Scan for the cell matching the given text and deliver its (X, Y) coordinate at center. 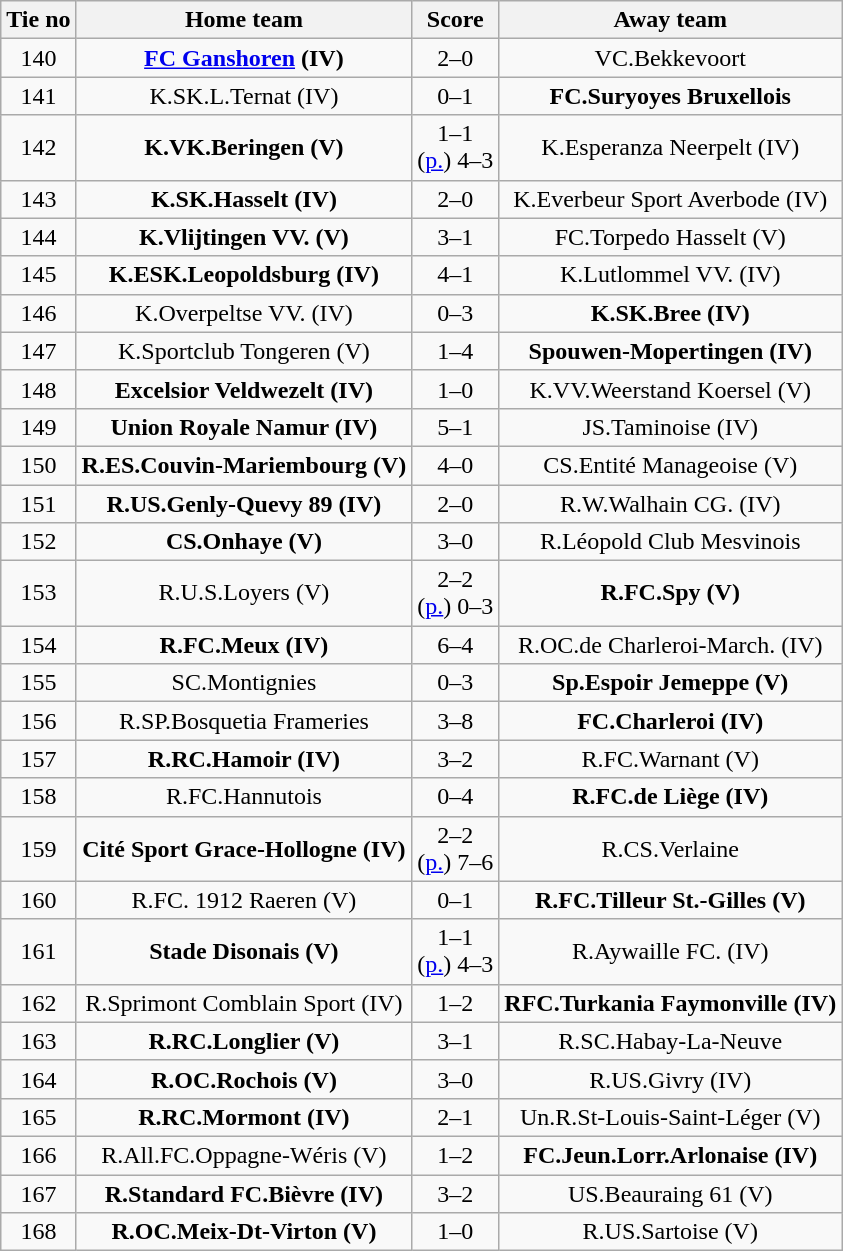
R.SP.Bosquetia Frameries (244, 721)
Sp.Espoir Jemeppe (V) (670, 683)
159 (38, 848)
Home team (244, 20)
K.SK.L.Ternat (IV) (244, 96)
R.RC.Hamoir (IV) (244, 759)
167 (38, 1193)
K.Everbeur Sport Averbode (IV) (670, 199)
164 (38, 1079)
143 (38, 199)
K.VV.Weerstand Koersel (V) (670, 389)
FC.Charleroi (IV) (670, 721)
0–4 (456, 797)
R.FC. 1912 Raeren (V) (244, 900)
R.RC.Longlier (V) (244, 1041)
155 (38, 683)
FC Ganshoren (IV) (244, 58)
Tie no (38, 20)
3–8 (456, 721)
R.OC.Rochois (V) (244, 1079)
R.SC.Habay-La-Neuve (670, 1041)
Excelsior Veldwezelt (IV) (244, 389)
R.Léopold Club Mesvinois (670, 542)
K.Vlijtingen VV. (V) (244, 237)
Un.R.St-Louis-Saint-Léger (V) (670, 1117)
160 (38, 900)
FC.Suryoyes Bruxellois (670, 96)
168 (38, 1232)
R.U.S.Loyers (V) (244, 594)
R.Aywaille FC. (IV) (670, 952)
K.Lutlommel VV. (IV) (670, 275)
158 (38, 797)
R.ES.Couvin-Mariembourg (V) (244, 465)
K.SK.Hasselt (IV) (244, 199)
K.Overpeltse VV. (IV) (244, 313)
147 (38, 351)
Stade Disonais (V) (244, 952)
144 (38, 237)
R.FC.Spy (V) (670, 594)
R.FC.Meux (IV) (244, 645)
R.Sprimont Comblain Sport (IV) (244, 1003)
R.OC.Meix-Dt-Virton (V) (244, 1232)
2–2(p.) 7–6 (456, 848)
163 (38, 1041)
CS.Entité Manageoise (V) (670, 465)
151 (38, 503)
US.Beauraing 61 (V) (670, 1193)
156 (38, 721)
148 (38, 389)
146 (38, 313)
153 (38, 594)
2–1 (456, 1117)
166 (38, 1155)
162 (38, 1003)
R.CS.Verlaine (670, 848)
4–0 (456, 465)
K.SK.Bree (IV) (670, 313)
K.Sportclub Tongeren (V) (244, 351)
2–2(p.) 0–3 (456, 594)
JS.Taminoise (IV) (670, 427)
R.All.FC.Oppagne-Wéris (V) (244, 1155)
FC.Jeun.Lorr.Arlonaise (IV) (670, 1155)
152 (38, 542)
1–4 (456, 351)
5–1 (456, 427)
142 (38, 148)
FC.Torpedo Hasselt (V) (670, 237)
RFC.Turkania Faymonville (IV) (670, 1003)
CS.Onhaye (V) (244, 542)
150 (38, 465)
154 (38, 645)
R.FC.Warnant (V) (670, 759)
6–4 (456, 645)
4–1 (456, 275)
R.US.Givry (IV) (670, 1079)
R.W.Walhain CG. (IV) (670, 503)
Spouwen-Mopertingen (IV) (670, 351)
K.ESK.Leopoldsburg (IV) (244, 275)
K.Esperanza Neerpelt (IV) (670, 148)
149 (38, 427)
165 (38, 1117)
R.Standard FC.Bièvre (IV) (244, 1193)
R.FC.Tilleur St.-Gilles (V) (670, 900)
R.US.Genly-Quevy 89 (IV) (244, 503)
145 (38, 275)
Cité Sport Grace-Hollogne (IV) (244, 848)
SC.Montignies (244, 683)
Away team (670, 20)
R.FC.Hannutois (244, 797)
R.US.Sartoise (V) (670, 1232)
Score (456, 20)
157 (38, 759)
K.VK.Beringen (V) (244, 148)
R.FC.de Liège (IV) (670, 797)
R.RC.Mormont (IV) (244, 1117)
141 (38, 96)
VC.Bekkevoort (670, 58)
161 (38, 952)
Union Royale Namur (IV) (244, 427)
R.OC.de Charleroi-March. (IV) (670, 645)
140 (38, 58)
